From the cell containing the given text, extract its center point as (X, Y) coordinate. 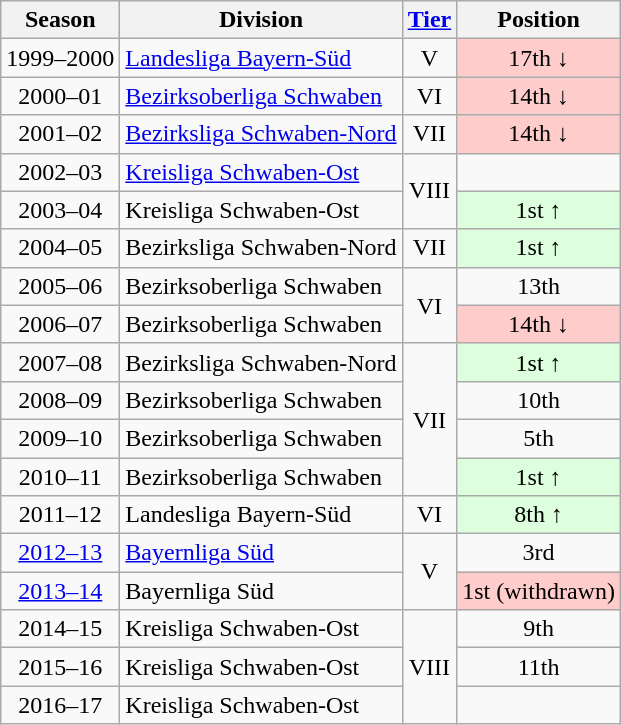
8th ↑ (539, 515)
5th (539, 438)
2010–11 (60, 477)
2003–04 (60, 210)
2008–09 (60, 400)
2006–07 (60, 324)
2009–10 (60, 438)
2007–08 (60, 362)
2013–14 (60, 591)
3rd (539, 553)
2011–12 (60, 515)
2000–01 (60, 96)
13th (539, 286)
2012–13 (60, 553)
Position (539, 20)
17th ↓ (539, 58)
1st (withdrawn) (539, 591)
1999–2000 (60, 58)
2004–05 (60, 248)
2014–15 (60, 629)
2016–17 (60, 705)
2002–03 (60, 172)
2001–02 (60, 134)
Tier (430, 20)
9th (539, 629)
Season (60, 20)
11th (539, 667)
10th (539, 400)
2005–06 (60, 286)
2015–16 (60, 667)
Division (261, 20)
